Provide the [x, y] coordinate of the cell's center where the given text is located.  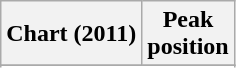
Chart (2011) [72, 34]
Peakposition [188, 34]
